Output the (X, Y) coordinate of the center of the cell containing the given text.  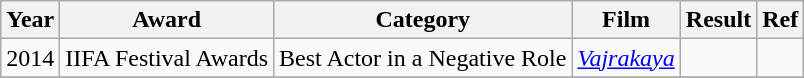
Category (423, 20)
2014 (30, 58)
Result (718, 20)
Award (167, 20)
Best Actor in a Negative Role (423, 58)
Film (626, 20)
Vajrakaya (626, 58)
Ref (780, 20)
Year (30, 20)
IIFA Festival Awards (167, 58)
